From the cell containing the given text, extract its center point as [x, y] coordinate. 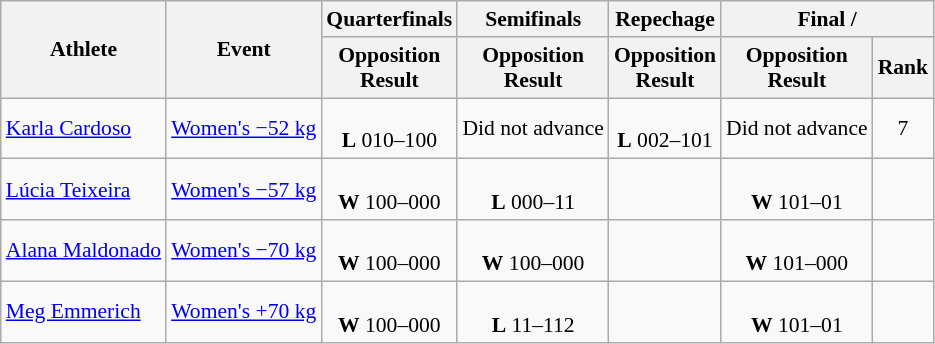
Rank [904, 68]
Meg Emmerich [84, 312]
L 11–112 [533, 312]
Final / [827, 19]
Quarterfinals [389, 19]
Lúcia Teixeira [84, 190]
L 000–11 [533, 190]
Event [244, 50]
Repechage [665, 19]
Women's −70 kg [244, 250]
Women's +70 kg [244, 312]
L 010–100 [389, 128]
Karla Cardoso [84, 128]
Semifinals [533, 19]
Athlete [84, 50]
W 101–000 [797, 250]
7 [904, 128]
Women's −57 kg [244, 190]
Women's −52 kg [244, 128]
Alana Maldonado [84, 250]
L 002–101 [665, 128]
